Extract the (X, Y) coordinate from the center of the cell holding the provided text.  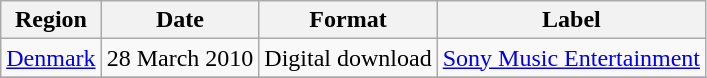
Label (571, 20)
Sony Music Entertainment (571, 58)
Region (51, 20)
Denmark (51, 58)
Format (348, 20)
Digital download (348, 58)
28 March 2010 (180, 58)
Date (180, 20)
